Scan for the cell matching the given text and deliver its (X, Y) coordinate at center. 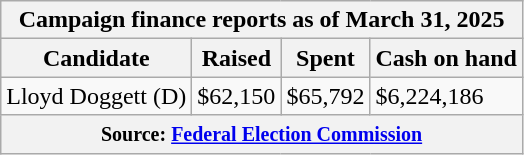
$6,224,186 (446, 96)
$65,792 (326, 96)
$62,150 (236, 96)
Candidate (96, 58)
Spent (326, 58)
Lloyd Doggett (D) (96, 96)
Source: Federal Election Commission (262, 134)
Raised (236, 58)
Cash on hand (446, 58)
Campaign finance reports as of March 31, 2025 (262, 20)
